From the cell containing the given text, extract its center point as [x, y] coordinate. 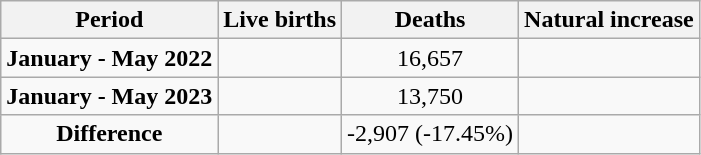
Deaths [430, 20]
January - May 2023 [110, 96]
-2,907 (-17.45%) [430, 134]
13,750 [430, 96]
January - May 2022 [110, 58]
Natural increase [610, 20]
16,657 [430, 58]
Difference [110, 134]
Period [110, 20]
Live births [280, 20]
